Return the (X, Y) coordinate for the center point of the cell that contains the specified text.  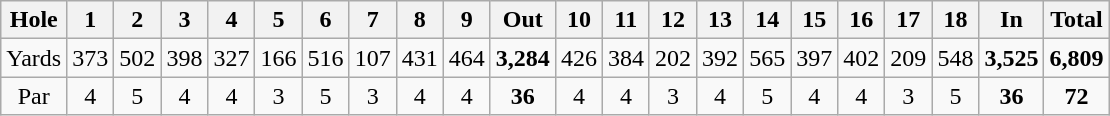
107 (372, 58)
3,284 (522, 58)
327 (232, 58)
Par (34, 96)
13 (720, 20)
16 (862, 20)
72 (1076, 96)
209 (908, 58)
3,525 (1012, 58)
431 (420, 58)
6,809 (1076, 58)
6 (326, 20)
398 (184, 58)
392 (720, 58)
14 (768, 20)
9 (466, 20)
12 (672, 20)
464 (466, 58)
166 (278, 58)
15 (814, 20)
502 (138, 58)
11 (626, 20)
384 (626, 58)
2 (138, 20)
516 (326, 58)
548 (956, 58)
397 (814, 58)
8 (420, 20)
202 (672, 58)
1 (90, 20)
565 (768, 58)
In (1012, 20)
10 (578, 20)
7 (372, 20)
Yards (34, 58)
17 (908, 20)
373 (90, 58)
Total (1076, 20)
426 (578, 58)
Hole (34, 20)
Out (522, 20)
18 (956, 20)
402 (862, 58)
